Provide the [X, Y] coordinate of the cell's center where the given text is located.  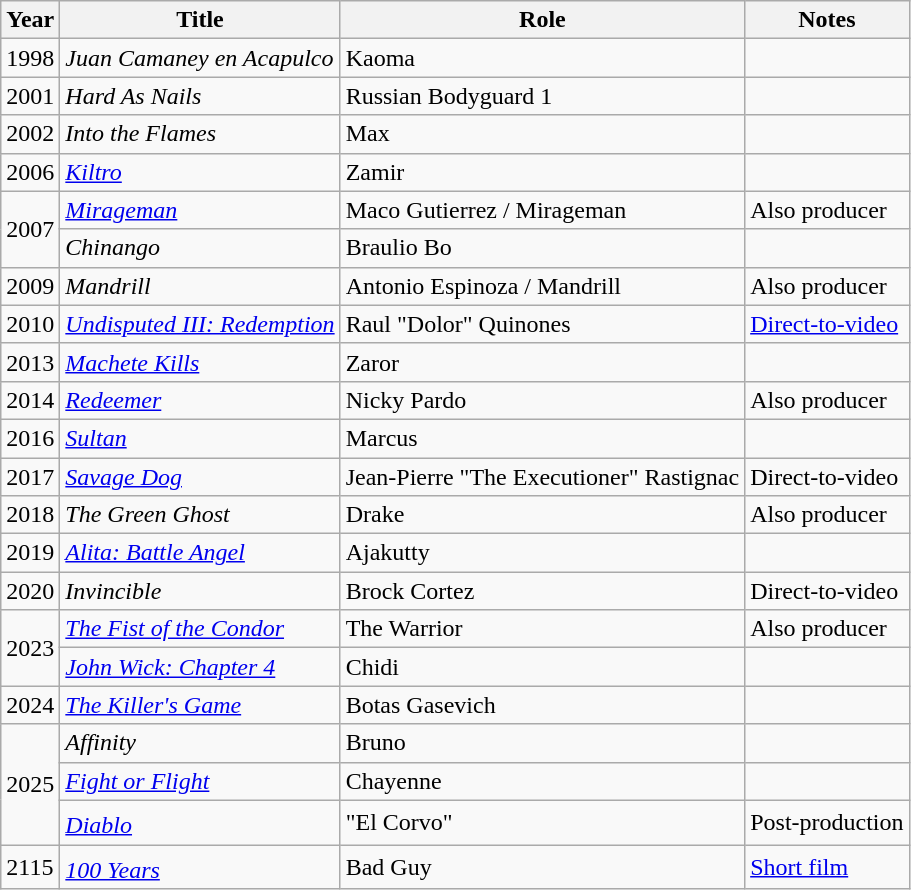
2002 [30, 134]
2025 [30, 784]
Chinango [200, 248]
Zaror [542, 362]
Title [200, 20]
Kaoma [542, 58]
2017 [30, 477]
Chayenne [542, 781]
Mirageman [200, 210]
Botas Gasevich [542, 705]
Juan Camaney en Acapulco [200, 58]
Bruno [542, 743]
Zamir [542, 172]
2020 [30, 591]
2010 [30, 324]
2006 [30, 172]
Maco Gutierrez / Mirageman [542, 210]
Sultan [200, 438]
100 Years [200, 868]
Antonio Espinoza / Mandrill [542, 286]
Redeemer [200, 400]
2014 [30, 400]
Braulio Bo [542, 248]
2115 [30, 868]
"El Corvo" [542, 822]
Post-production [827, 822]
Undisputed III: Redemption [200, 324]
Invincible [200, 591]
Raul "Dolor" Quinones [542, 324]
Ajakutty [542, 553]
Russian Bodyguard 1 [542, 96]
Drake [542, 515]
2013 [30, 362]
Brock Cortez [542, 591]
Nicky Pardo [542, 400]
Marcus [542, 438]
Role [542, 20]
Savage Dog [200, 477]
The Green Ghost [200, 515]
The Fist of the Condor [200, 629]
Short film [827, 868]
John Wick: Chapter 4 [200, 667]
Jean-Pierre "The Executioner" Rastignac [542, 477]
Affinity [200, 743]
2023 [30, 648]
2001 [30, 96]
2019 [30, 553]
Kiltro [200, 172]
Year [30, 20]
Mandrill [200, 286]
1998 [30, 58]
2009 [30, 286]
Chidi [542, 667]
The Killer's Game [200, 705]
Max [542, 134]
Notes [827, 20]
Fight or Flight [200, 781]
2018 [30, 515]
Hard As Nails [200, 96]
Diablo [200, 822]
Into the Flames [200, 134]
2007 [30, 229]
Alita: Battle Angel [200, 553]
Machete Kills [200, 362]
2016 [30, 438]
2024 [30, 705]
The Warrior [542, 629]
Bad Guy [542, 868]
